Output the [X, Y] coordinate of the center of the cell containing the given text.  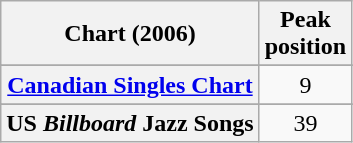
Chart (2006) [130, 34]
US Billboard Jazz Songs [130, 123]
Peakposition [305, 34]
Canadian Singles Chart [130, 85]
9 [305, 85]
39 [305, 123]
